Identify which cell holds the provided text, then report its (X, Y) central coordinate. 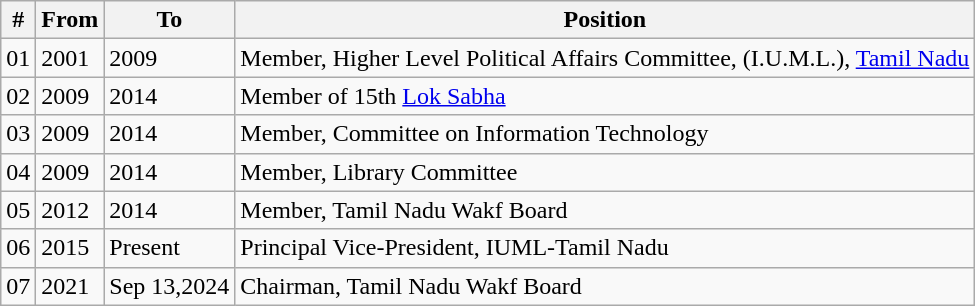
01 (18, 58)
To (170, 20)
04 (18, 172)
Principal Vice-President, IUML-Tamil Nadu (605, 248)
Sep 13,2024 (170, 286)
From (70, 20)
Chairman, Tamil Nadu Wakf Board (605, 286)
2012 (70, 210)
07 (18, 286)
06 (18, 248)
Position (605, 20)
02 (18, 96)
Present (170, 248)
Member of 15th Lok Sabha (605, 96)
# (18, 20)
2021 (70, 286)
Member, Committee on Information Technology (605, 134)
Member, Tamil Nadu Wakf Board (605, 210)
03 (18, 134)
2015 (70, 248)
Member, Library Committee (605, 172)
Member, Higher Level Political Affairs Committee, (I.U.M.L.), Tamil Nadu (605, 58)
2001 (70, 58)
05 (18, 210)
